Locate the cell with the specified text and output its [x, y] center coordinate. 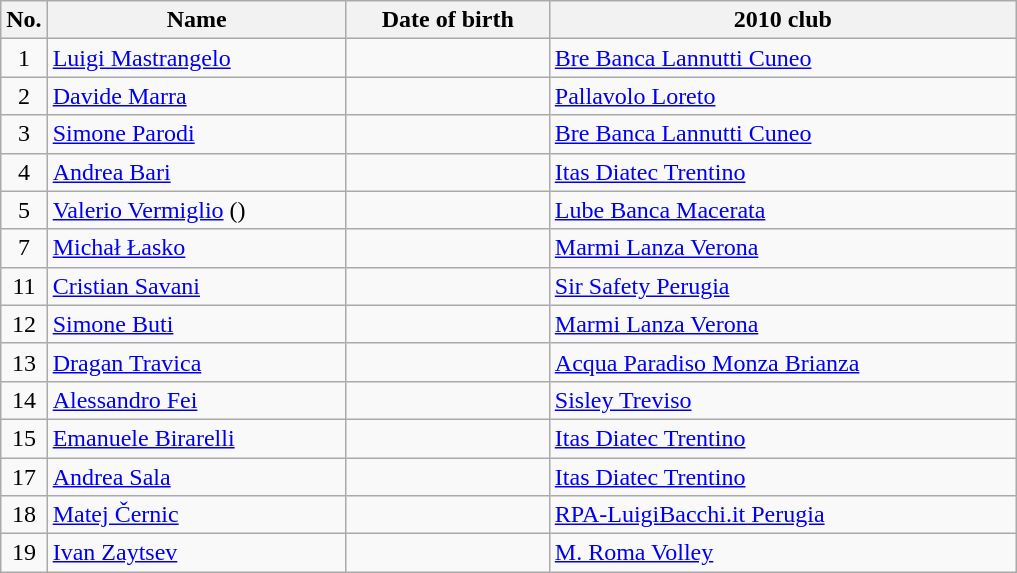
1 [24, 58]
2 [24, 96]
Emanuele Birarelli [196, 438]
14 [24, 400]
Cristian Savani [196, 286]
Acqua Paradiso Monza Brianza [782, 362]
15 [24, 438]
Andrea Sala [196, 477]
11 [24, 286]
4 [24, 172]
Simone Parodi [196, 134]
Davide Marra [196, 96]
Sir Safety Perugia [782, 286]
Michał Łasko [196, 248]
5 [24, 210]
Sisley Treviso [782, 400]
M. Roma Volley [782, 553]
7 [24, 248]
17 [24, 477]
Matej Černic [196, 515]
19 [24, 553]
2010 club [782, 20]
Date of birth [448, 20]
Luigi Mastrangelo [196, 58]
Dragan Travica [196, 362]
13 [24, 362]
No. [24, 20]
Name [196, 20]
Simone Buti [196, 324]
Pallavolo Loreto [782, 96]
Andrea Bari [196, 172]
3 [24, 134]
Alessandro Fei [196, 400]
18 [24, 515]
Lube Banca Macerata [782, 210]
Valerio Vermiglio () [196, 210]
RPA-LuigiBacchi.it Perugia [782, 515]
Ivan Zaytsev [196, 553]
12 [24, 324]
